Scan for the cell matching the given text and deliver its (X, Y) coordinate at center. 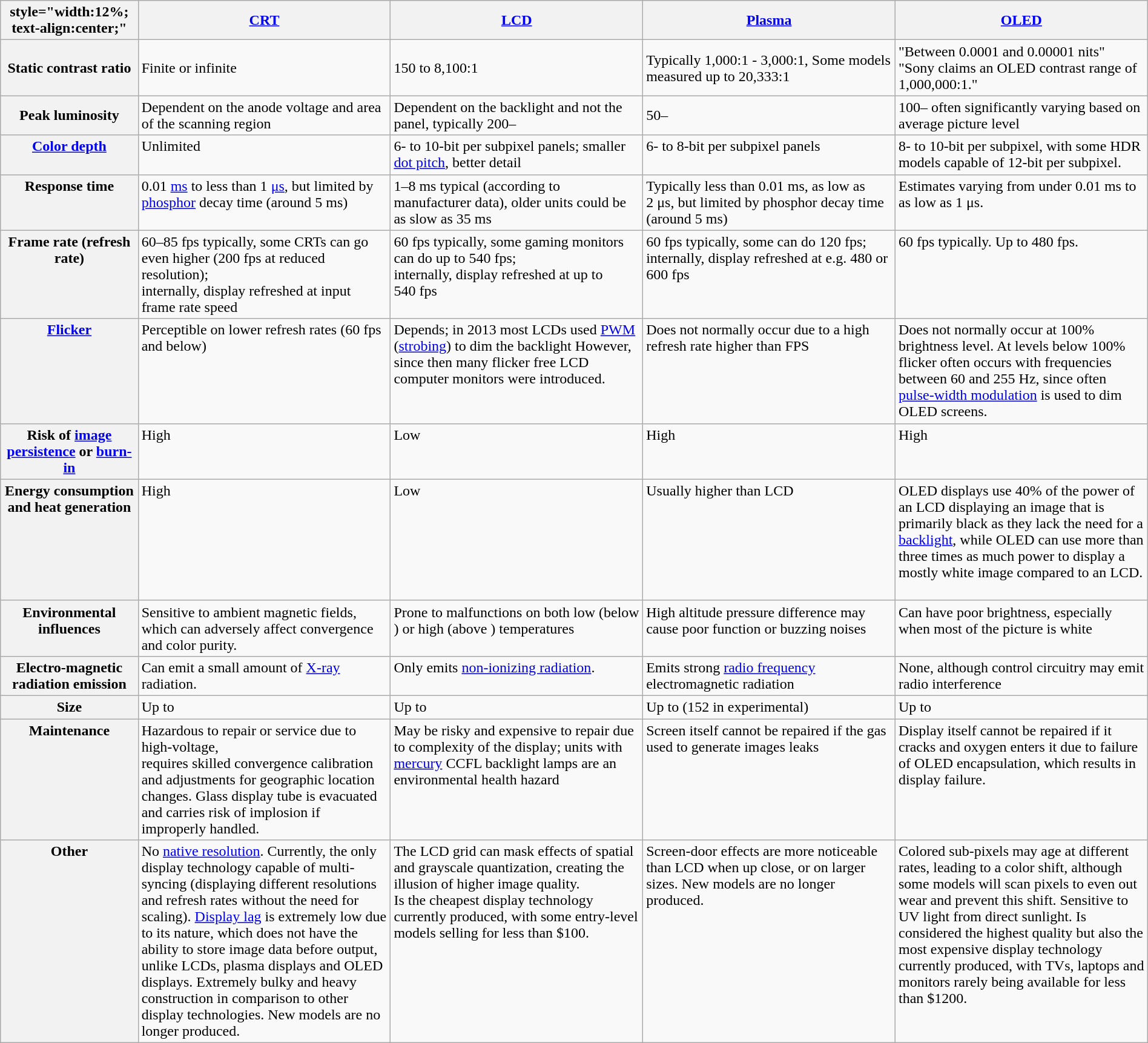
Energy consumption and heat generation (69, 540)
None, although control circuitry may emit radio interference (1021, 676)
Electro-magnetic radiation emission (69, 676)
Peak luminosity (69, 115)
Emits strong radio frequency electromagnetic radiation (769, 676)
Static contrast ratio (69, 68)
Color depth (69, 155)
0.01 ms to less than 1 μs, but limited by phosphor decay time (around 5 ms) (264, 202)
High altitude pressure difference may cause poor function or buzzing noises (769, 628)
"Between 0.0001 and 0.00001 nits" "Sony claims an OLED contrast range of 1,000,000:1." (1021, 68)
LCD (517, 21)
Perceptible on lower refresh rates (60 fps and below) (264, 371)
Dependent on the anode voltage and area of the scanning region (264, 115)
Risk of image persistence or burn-in (69, 451)
6- to 8-bit per subpixel panels (769, 155)
Estimates varying from under 0.01 ms to as low as 1 μs. (1021, 202)
60 fps typically. Up to 480 fps. (1021, 274)
Depends; in 2013 most LCDs used PWM (strobing) to dim the backlight However, since then many flicker free LCD computer monitors were introduced. (517, 371)
Maintenance (69, 779)
Size (69, 707)
Plasma (769, 21)
8- to 10-bit per subpixel, with some HDR models capable of 12-bit per subpixel. (1021, 155)
Environmental influences (69, 628)
Up to (152 in experimental) (769, 707)
Screen itself cannot be repaired if the gas used to generate images leaks (769, 779)
Other (69, 941)
60 fps typically, some can do 120 fps;internally, display refreshed at e.g. 480 or 600 fps (769, 274)
Can have poor brightness, especially when most of the picture is white (1021, 628)
style="width:12%; text-align:center;" (69, 21)
60–85 fps typically, some CRTs can go even higher (200 fps at reduced resolution);internally, display refreshed at input frame rate speed (264, 274)
Frame rate (refresh rate) (69, 274)
Sensitive to ambient magnetic fields, which can adversely affect convergence and color purity. (264, 628)
100– often significantly varying based on average picture level (1021, 115)
May be risky and expensive to repair due to complexity of the display; units with mercury CCFL backlight lamps are an environmental health hazard (517, 779)
150 to 8,100:1 (517, 68)
Does not normally occur due to a high refresh rate higher than FPS (769, 371)
50– (769, 115)
Screen-door effects are more noticeable than LCD when up close, or on larger sizes. New models are no longer produced. (769, 941)
Dependent on the backlight and not the panel, typically 200– (517, 115)
Response time (69, 202)
Flicker (69, 371)
Only emits non-ionizing radiation. (517, 676)
6- to 10-bit per subpixel panels; smaller dot pitch, better detail (517, 155)
Finite or infinite (264, 68)
Typically 1,000:1 - 3,000:1, Some models measured up to 20,333:1 (769, 68)
Can emit a small amount of X-ray radiation. (264, 676)
OLED (1021, 21)
Typically less than 0.01 ms, as low as 2 μs, but limited by phosphor decay time (around 5 ms) (769, 202)
CRT (264, 21)
1–8 ms typical (according to manufacturer data), older units could be as slow as 35 ms (517, 202)
Display itself cannot be repaired if it cracks and oxygen enters it due to failure of OLED encapsulation, which results in display failure. (1021, 779)
Unlimited (264, 155)
Prone to malfunctions on both low (below ) or high (above ) temperatures (517, 628)
Usually higher than LCD (769, 540)
60 fps typically, some gaming monitors can do up to 540 fps;internally, display refreshed at up to 540 fps (517, 274)
